Output the (x, y) coordinate of the center of the cell containing the given text.  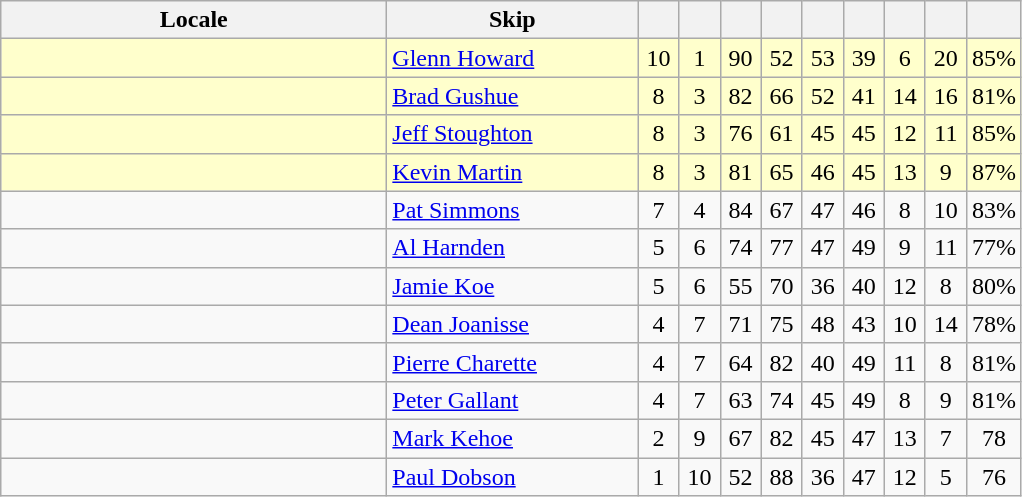
61 (782, 134)
Pierre Charette (512, 362)
43 (864, 324)
77% (994, 248)
55 (740, 286)
Al Harnden (512, 248)
81 (740, 172)
Jeff Stoughton (512, 134)
Dean Joanisse (512, 324)
Locale (194, 20)
88 (782, 477)
Jamie Koe (512, 286)
70 (782, 286)
66 (782, 96)
90 (740, 58)
87% (994, 172)
Glenn Howard (512, 58)
Brad Gushue (512, 96)
71 (740, 324)
64 (740, 362)
65 (782, 172)
20 (946, 58)
16 (946, 96)
77 (782, 248)
2 (658, 438)
Skip (512, 20)
75 (782, 324)
78 (994, 438)
80% (994, 286)
Pat Simmons (512, 210)
48 (822, 324)
53 (822, 58)
39 (864, 58)
Kevin Martin (512, 172)
41 (864, 96)
Peter Gallant (512, 400)
Mark Kehoe (512, 438)
78% (994, 324)
Paul Dobson (512, 477)
83% (994, 210)
84 (740, 210)
63 (740, 400)
